Pinpoint the cell where the given text exists, returning its [X, Y] midpoint coordinate. 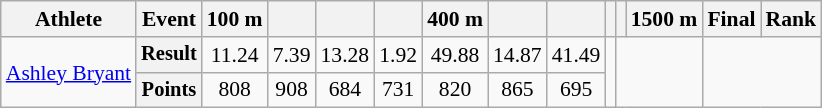
Event [169, 19]
808 [235, 90]
14.87 [518, 55]
1500 m [664, 19]
1.92 [398, 55]
41.49 [576, 55]
731 [398, 90]
908 [292, 90]
865 [518, 90]
7.39 [292, 55]
684 [346, 90]
Final [731, 19]
11.24 [235, 55]
Result [169, 55]
820 [455, 90]
Rank [790, 19]
100 m [235, 19]
400 m [455, 19]
Athlete [68, 19]
13.28 [346, 55]
49.88 [455, 55]
695 [576, 90]
Ashley Bryant [68, 72]
Points [169, 90]
